For the text-containing cell, return its midpoint in [x, y] coordinate format. 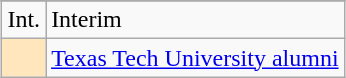
Int. [24, 20]
Texas Tech University alumni [196, 58]
Interim [196, 20]
